Capture the cell that displays the provided text and extract its (x, y) central coordinate. 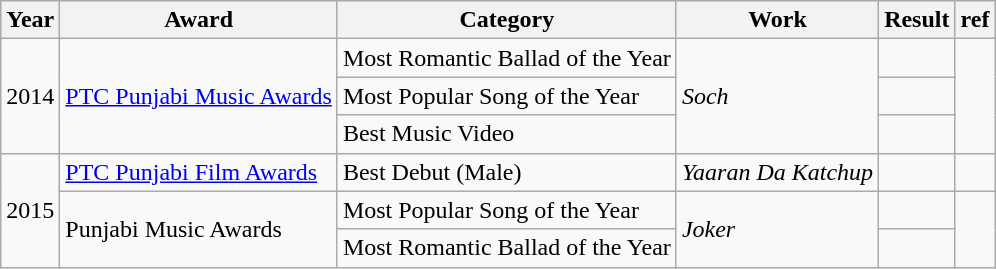
PTC Punjabi Music Awards (199, 96)
ref (975, 20)
Year (30, 20)
Yaaran Da Katchup (777, 172)
2015 (30, 210)
Joker (777, 229)
Soch (777, 96)
Best Music Video (506, 134)
Punjabi Music Awards (199, 229)
Award (199, 20)
Best Debut (Male) (506, 172)
PTC Punjabi Film Awards (199, 172)
Work (777, 20)
Category (506, 20)
Result (917, 20)
2014 (30, 96)
